Identify which cell holds the provided text, then report its (x, y) central coordinate. 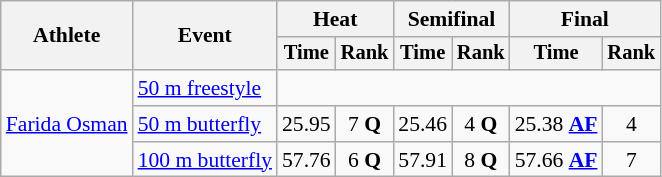
7 Q (365, 124)
Athlete (67, 36)
25.46 (422, 124)
50 m butterfly (205, 124)
Farida Osman (67, 124)
Event (205, 36)
Final (585, 19)
50 m freestyle (205, 88)
25.38 AF (556, 124)
Semifinal (451, 19)
4 (631, 124)
Heat (335, 19)
4 Q (481, 124)
25.95 (306, 124)
